Provide the [x, y] coordinate of the cell's center where the given text is located.  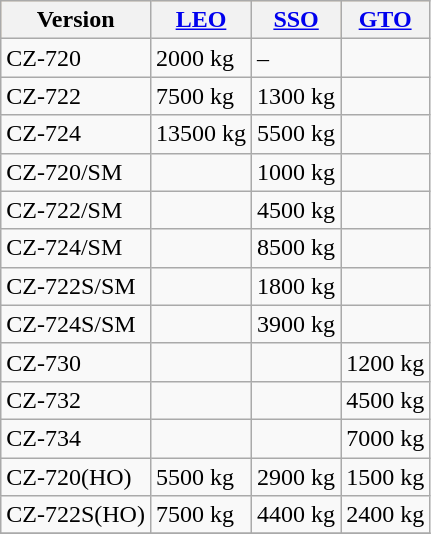
CZ-724/SM [76, 248]
3900 kg [296, 324]
1500 kg [386, 477]
1200 kg [386, 362]
CZ-722 [76, 96]
SSO [296, 20]
CZ-730 [76, 362]
CZ-724S/SM [76, 324]
7000 kg [386, 438]
CZ-722S(HO) [76, 515]
2000 kg [200, 58]
8500 kg [296, 248]
2900 kg [296, 477]
1300 kg [296, 96]
– [296, 58]
1000 kg [296, 172]
LEO [200, 20]
CZ-720/SM [76, 172]
1800 kg [296, 286]
CZ-722S/SM [76, 286]
CZ-722/SM [76, 210]
CZ-724 [76, 134]
CZ-720 [76, 58]
2400 kg [386, 515]
CZ-734 [76, 438]
GTO [386, 20]
CZ-720(HO) [76, 477]
4400 kg [296, 515]
13500 kg [200, 134]
CZ-732 [76, 400]
Version [76, 20]
